Find where the given text appears and provide that cell's center as (X, Y) coordinate. 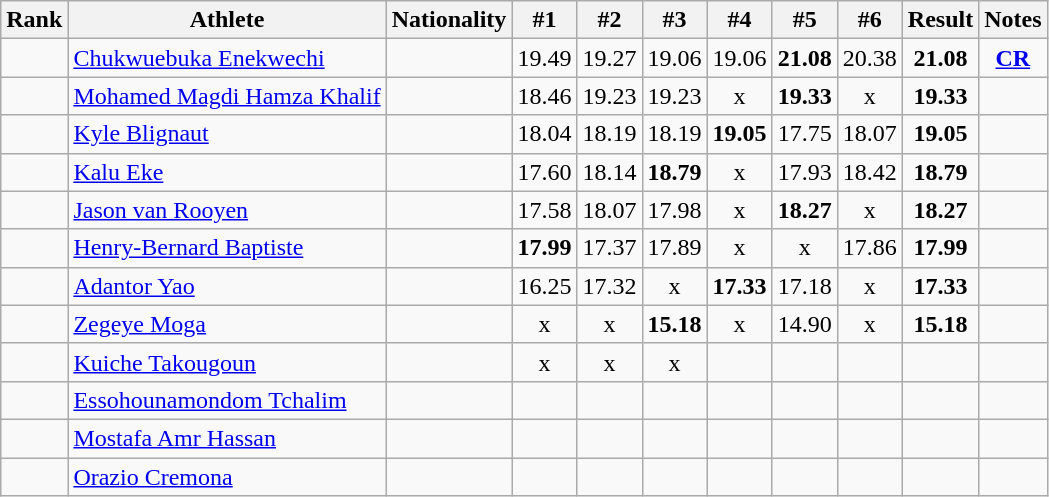
17.86 (870, 248)
Kalu Eke (227, 172)
17.89 (674, 248)
16.25 (544, 286)
CR (1013, 58)
Mostafa Amr Hassan (227, 438)
Result (940, 20)
14.90 (804, 324)
#2 (610, 20)
17.18 (804, 286)
Jason van Rooyen (227, 210)
#5 (804, 20)
Kyle Blignaut (227, 134)
#6 (870, 20)
#4 (740, 20)
17.93 (804, 172)
17.98 (674, 210)
17.75 (804, 134)
Zegeye Moga (227, 324)
19.49 (544, 58)
17.32 (610, 286)
18.04 (544, 134)
Mohamed Magdi Hamza Khalif (227, 96)
17.58 (544, 210)
#1 (544, 20)
Orazio Cremona (227, 477)
Rank (34, 20)
17.37 (610, 248)
Notes (1013, 20)
18.14 (610, 172)
20.38 (870, 58)
18.46 (544, 96)
Henry-Bernard Baptiste (227, 248)
17.60 (544, 172)
Nationality (449, 20)
#3 (674, 20)
19.27 (610, 58)
Athlete (227, 20)
Kuiche Takougoun (227, 362)
Chukwuebuka Enekwechi (227, 58)
18.42 (870, 172)
Adantor Yao (227, 286)
Essohounamondom Tchalim (227, 400)
